Provide the [X, Y] coordinate of the cell's center where the given text is located.  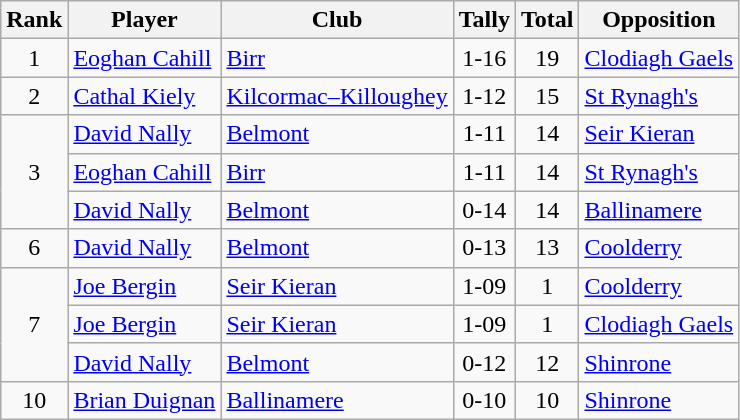
Tally [484, 20]
Player [144, 20]
Rank [34, 20]
Total [547, 20]
15 [547, 96]
0-12 [484, 362]
Cathal Kiely [144, 96]
1-12 [484, 96]
0-10 [484, 400]
1-16 [484, 58]
Brian Duignan [144, 400]
Kilcormac–Killoughey [337, 96]
Opposition [659, 20]
0-13 [484, 248]
2 [34, 96]
0-14 [484, 210]
7 [34, 324]
6 [34, 248]
13 [547, 248]
19 [547, 58]
Club [337, 20]
12 [547, 362]
3 [34, 172]
